Find where the given text appears and provide that cell's center as (x, y) coordinate. 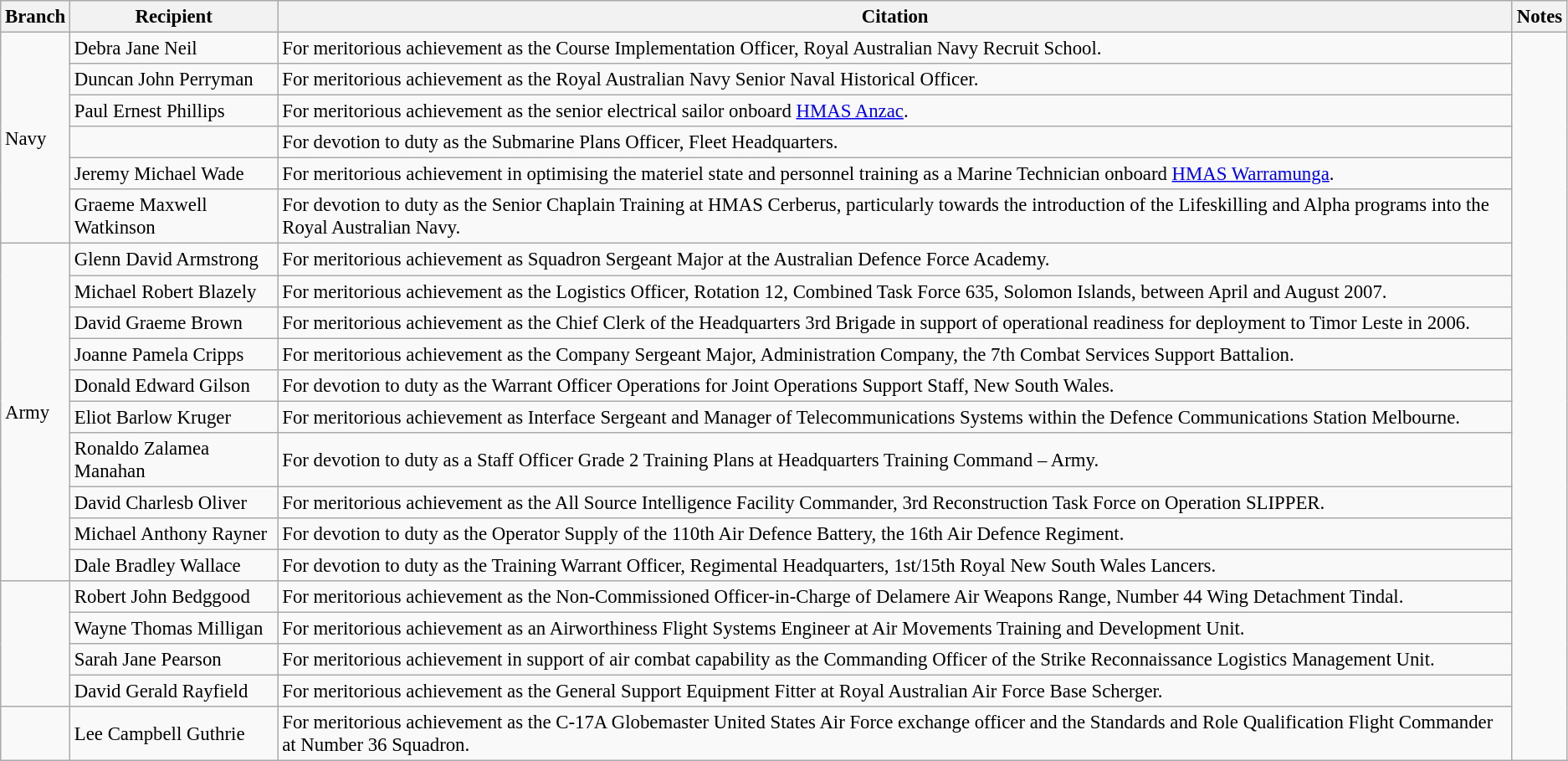
Sarah Jane Pearson (174, 660)
Dale Bradley Wallace (174, 565)
For meritorious achievement as the Company Sergeant Major, Administration Company, the 7th Combat Services Support Battalion. (895, 354)
For meritorious achievement as the Non-Commissioned Officer-in-Charge of Delamere Air Weapons Range, Number 44 Wing Detachment Tindal. (895, 597)
For devotion to duty as a Staff Officer Grade 2 Training Plans at Headquarters Training Command – Army. (895, 460)
Duncan John Perryman (174, 80)
Michael Anthony Rayner (174, 534)
For meritorious achievement as the General Support Equipment Fitter at Royal Australian Air Force Base Scherger. (895, 692)
Glenn David Armstrong (174, 260)
Ronaldo Zalamea Manahan (174, 460)
Eliot Barlow Kruger (174, 417)
For meritorious achievement as the senior electrical sailor onboard HMAS Anzac. (895, 111)
Paul Ernest Phillips (174, 111)
Jeremy Michael Wade (174, 174)
Army (35, 412)
For meritorious achievement as Interface Sergeant and Manager of Telecommunications Systems within the Defence Communications Station Melbourne. (895, 417)
Robert John Bedggood (174, 597)
Notes (1540, 17)
Wayne Thomas Milligan (174, 629)
For meritorious achievement in support of air combat capability as the Commanding Officer of the Strike Reconnaissance Logistics Management Unit. (895, 660)
Citation (895, 17)
For meritorious achievement as the Course Implementation Officer, Royal Australian Navy Recruit School. (895, 49)
David Charlesb Oliver (174, 502)
For devotion to duty as the Training Warrant Officer, Regimental Headquarters, 1st/15th Royal New South Wales Lancers. (895, 565)
For meritorious achievement as the Logistics Officer, Rotation 12, Combined Task Force 635, Solomon Islands, between April and August 2007. (895, 291)
For meritorious achievement in optimising the materiel state and personnel training as a Marine Technician onboard HMAS Warramunga. (895, 174)
For devotion to duty as the Submarine Plans Officer, Fleet Headquarters. (895, 142)
For meritorious achievement as an Airworthiness Flight Systems Engineer at Air Movements Training and Development Unit. (895, 629)
Graeme Maxwell Watkinson (174, 216)
Joanne Pamela Cripps (174, 354)
For meritorious achievement as the All Source Intelligence Facility Commander, 3rd Reconstruction Task Force on Operation SLIPPER. (895, 502)
Michael Robert Blazely (174, 291)
Branch (35, 17)
Donald Edward Gilson (174, 385)
Recipient (174, 17)
For meritorious achievement as the Royal Australian Navy Senior Naval Historical Officer. (895, 80)
For devotion to duty as the Warrant Officer Operations for Joint Operations Support Staff, New South Wales. (895, 385)
Navy (35, 139)
For devotion to duty as the Operator Supply of the 110th Air Defence Battery, the 16th Air Defence Regiment. (895, 534)
David Gerald Rayfield (174, 692)
For meritorious achievement as Squadron Sergeant Major at the Australian Defence Force Academy. (895, 260)
Lee Campbell Guthrie (174, 733)
Debra Jane Neil (174, 49)
David Graeme Brown (174, 322)
